Identify which cell holds the provided text, then report its [x, y] central coordinate. 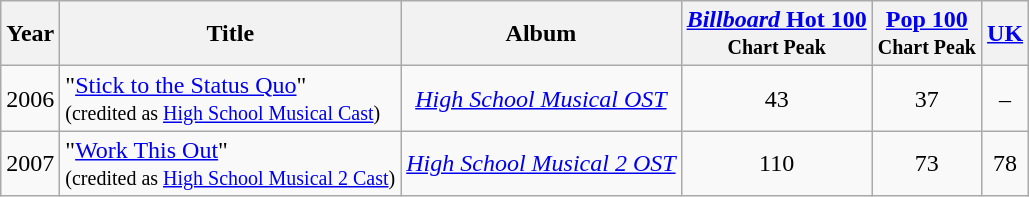
High School Musical OST [541, 98]
73 [926, 164]
– [1006, 98]
2007 [30, 164]
43 [776, 98]
Year [30, 34]
UK [1006, 34]
Title [230, 34]
High School Musical 2 OST [541, 164]
37 [926, 98]
110 [776, 164]
Pop 100 Chart Peak [926, 34]
Album [541, 34]
"Work This Out"(credited as High School Musical 2 Cast) [230, 164]
78 [1006, 164]
"Stick to the Status Quo"(credited as High School Musical Cast) [230, 98]
2006 [30, 98]
Billboard Hot 100 Chart Peak [776, 34]
